Scan for the cell matching the given text and deliver its (X, Y) coordinate at center. 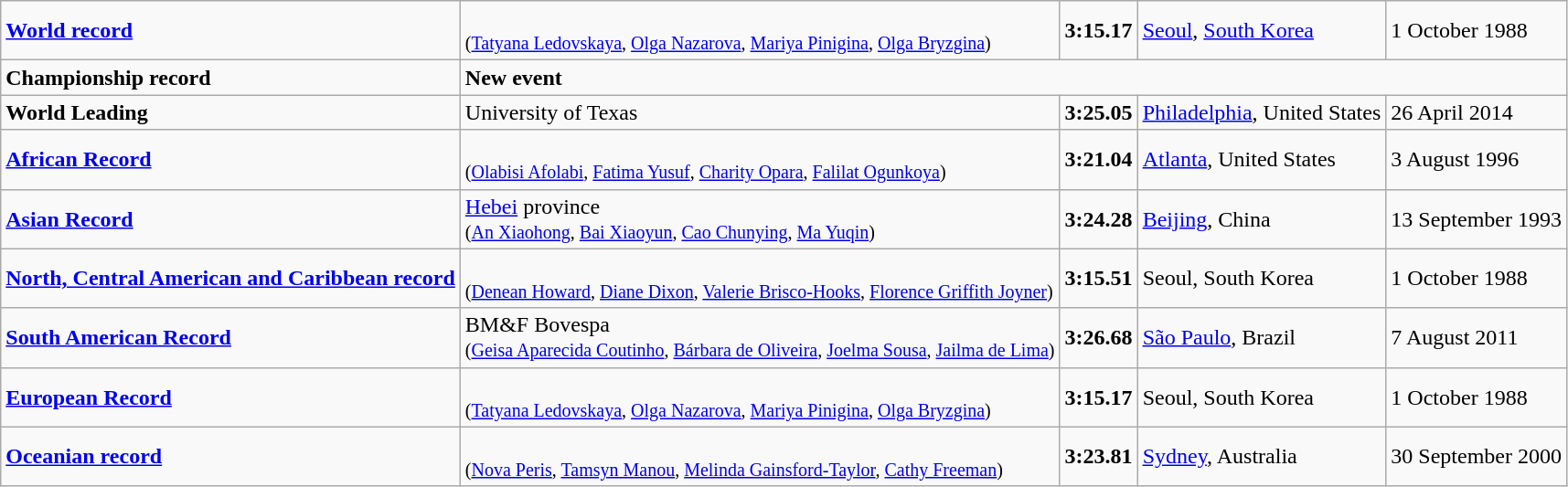
7 August 2011 (1477, 338)
New event (1013, 78)
Oceanian record (230, 457)
30 September 2000 (1477, 457)
3:26.68 (1099, 338)
Sydney, Australia (1262, 457)
3:15.51 (1099, 278)
(Denean Howard, Diane Dixon, Valerie Brisco-Hooks, Florence Griffith Joyner) (760, 278)
(Olabisi Afolabi, Fatima Yusuf, Charity Opara, Falilat Ogunkoya) (760, 159)
African Record (230, 159)
Beijing, China (1262, 219)
3:23.81 (1099, 457)
3 August 1996 (1477, 159)
Championship record (230, 78)
World Leading (230, 112)
South American Record (230, 338)
World record (230, 31)
26 April 2014 (1477, 112)
13 September 1993 (1477, 219)
Hebei province(An Xiaohong, Bai Xiaoyun, Cao Chunying, Ma Yuqin) (760, 219)
North, Central American and Caribbean record (230, 278)
3:25.05 (1099, 112)
Atlanta, United States (1262, 159)
Philadelphia, United States (1262, 112)
BM&F Bovespa(Geisa Aparecida Coutinho, Bárbara de Oliveira, Joelma Sousa, Jailma de Lima) (760, 338)
Asian Record (230, 219)
University of Texas (760, 112)
European Record (230, 397)
3:24.28 (1099, 219)
3:21.04 (1099, 159)
(Nova Peris, Tamsyn Manou, Melinda Gainsford-Taylor, Cathy Freeman) (760, 457)
São Paulo, Brazil (1262, 338)
